Output the (X, Y) coordinate of the center of the cell containing the given text.  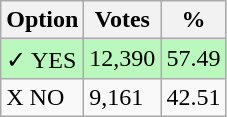
X NO (42, 97)
Votes (122, 20)
57.49 (194, 59)
% (194, 20)
9,161 (122, 97)
✓ YES (42, 59)
12,390 (122, 59)
42.51 (194, 97)
Option (42, 20)
